From the cell containing the given text, extract its center point as (X, Y) coordinate. 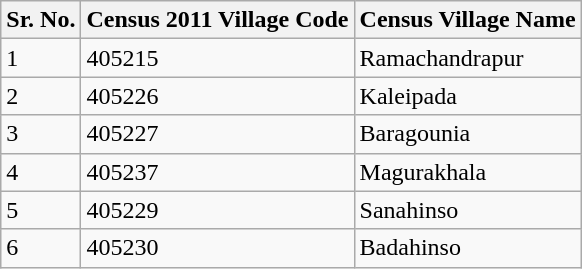
405215 (218, 58)
Magurakhala (468, 172)
Kaleipada (468, 96)
405227 (218, 134)
1 (41, 58)
6 (41, 248)
405237 (218, 172)
3 (41, 134)
405230 (218, 248)
Sanahinso (468, 210)
405226 (218, 96)
Badahinso (468, 248)
5 (41, 210)
405229 (218, 210)
2 (41, 96)
Sr. No. (41, 20)
4 (41, 172)
Ramachandrapur (468, 58)
Baragounia (468, 134)
Census Village Name (468, 20)
Census 2011 Village Code (218, 20)
